Provide the (x, y) coordinate of the cell's center where the given text is located.  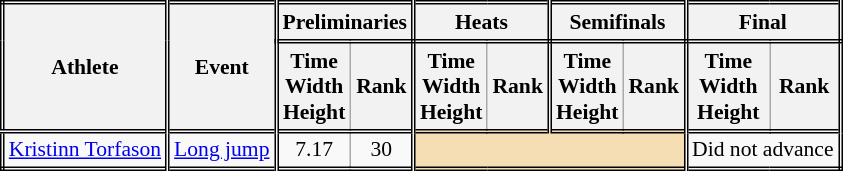
Long jump (222, 150)
30 (382, 150)
Athlete (84, 67)
Did not advance (764, 150)
Preliminaries (344, 22)
Kristinn Torfason (84, 150)
Event (222, 67)
Heats (481, 22)
Semifinals (617, 22)
Final (764, 22)
7.17 (314, 150)
